Find where the given text appears and provide that cell's center as [x, y] coordinate. 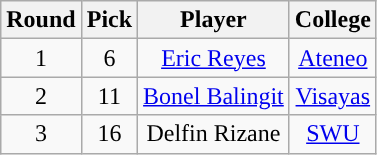
Delfin Rizane [214, 134]
Eric Reyes [214, 58]
College [332, 20]
16 [109, 134]
11 [109, 96]
Visayas [332, 96]
3 [41, 134]
Player [214, 20]
Round [41, 20]
SWU [332, 134]
6 [109, 58]
2 [41, 96]
Bonel Balingit [214, 96]
Pick [109, 20]
Ateneo [332, 58]
1 [41, 58]
